Identify which cell holds the provided text, then report its [X, Y] central coordinate. 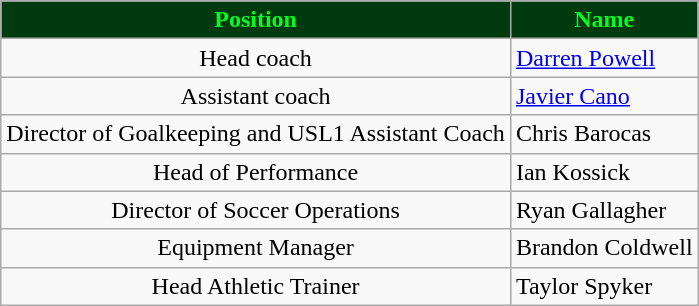
Taylor Spyker [604, 286]
Head of Performance [256, 172]
Assistant coach [256, 96]
Head Athletic Trainer [256, 286]
Brandon Coldwell [604, 248]
Head coach [256, 58]
Javier Cano [604, 96]
Darren Powell [604, 58]
Equipment Manager [256, 248]
Ian Kossick [604, 172]
Position [256, 20]
Director of Soccer Operations [256, 210]
Director of Goalkeeping and USL1 Assistant Coach [256, 134]
Name [604, 20]
Chris Barocas [604, 134]
Ryan Gallagher [604, 210]
